From the cell containing the given text, extract its center point as (X, Y) coordinate. 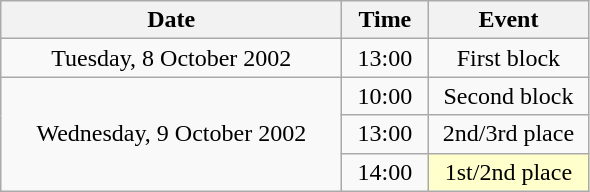
First block (508, 58)
10:00 (385, 96)
Time (385, 20)
1st/2nd place (508, 172)
Wednesday, 9 October 2002 (172, 134)
Date (172, 20)
Tuesday, 8 October 2002 (172, 58)
2nd/3rd place (508, 134)
Second block (508, 96)
Event (508, 20)
14:00 (385, 172)
